Scan for the cell matching the given text and deliver its [x, y] coordinate at center. 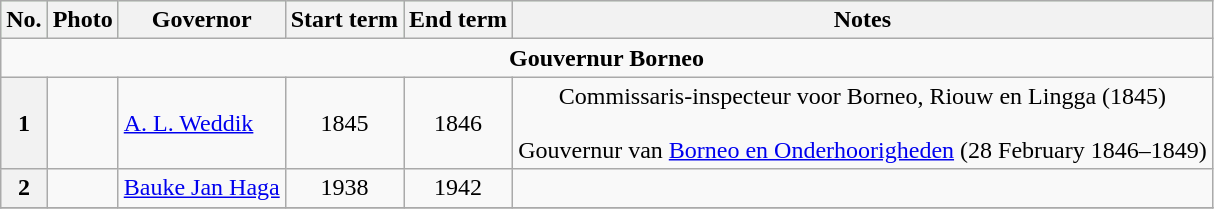
No. [24, 20]
Photo [82, 20]
Gouvernur Borneo [606, 58]
2 [24, 188]
Start term [344, 20]
Governor [202, 20]
Bauke Jan Haga [202, 188]
A. L. Weddik [202, 123]
1845 [344, 123]
End term [458, 20]
Commissaris-inspecteur voor Borneo, Riouw en Lingga (1845)Gouvernur van Borneo en Onderhoorigheden (28 February 1846–1849) [863, 123]
1846 [458, 123]
1 [24, 123]
Notes [863, 20]
1938 [344, 188]
1942 [458, 188]
